Locate the cell with the specified text and output its (x, y) center coordinate. 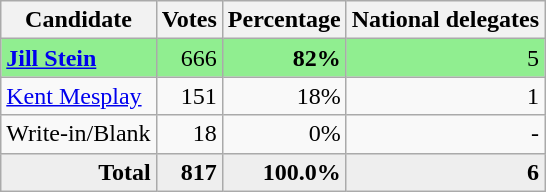
- (445, 134)
Total (78, 172)
Write-in/Blank (78, 134)
6 (445, 172)
18% (284, 96)
0% (284, 134)
Percentage (284, 20)
151 (189, 96)
5 (445, 58)
Kent Mesplay (78, 96)
Candidate (78, 20)
817 (189, 172)
National delegates (445, 20)
666 (189, 58)
18 (189, 134)
Votes (189, 20)
82% (284, 58)
100.0% (284, 172)
1 (445, 96)
Jill Stein (78, 58)
